Pinpoint the cell where the given text exists, returning its [X, Y] midpoint coordinate. 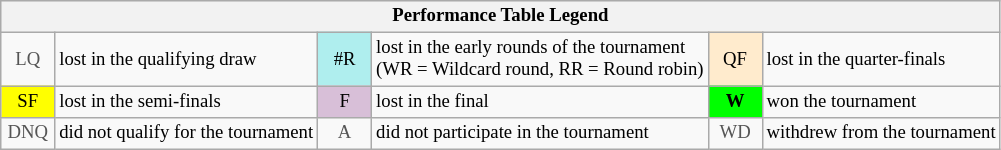
did not participate in the tournament [540, 134]
#R [345, 60]
W [735, 102]
lost in the quarter-finals [881, 60]
did not qualify for the tournament [186, 134]
A [345, 134]
SF [28, 102]
DNQ [28, 134]
WD [735, 134]
withdrew from the tournament [881, 134]
Performance Table Legend [500, 16]
won the tournament [881, 102]
QF [735, 60]
lost in the qualifying draw [186, 60]
LQ [28, 60]
lost in the semi-finals [186, 102]
F [345, 102]
lost in the early rounds of the tournament(WR = Wildcard round, RR = Round robin) [540, 60]
lost in the final [540, 102]
